For the text-containing cell, return its midpoint in [x, y] coordinate format. 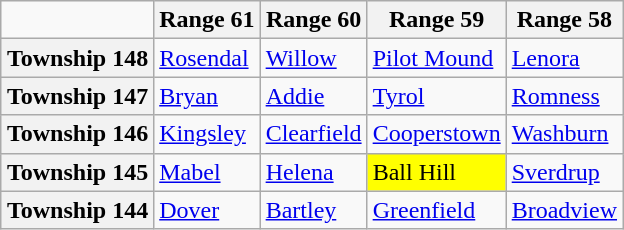
Township 145 [77, 172]
Lenora [564, 58]
Township 144 [77, 210]
Greenfield [436, 210]
Township 146 [77, 134]
Romness [564, 96]
Range 61 [207, 20]
Rosendal [207, 58]
Sverdrup [564, 172]
Ball Hill [436, 172]
Range 58 [564, 20]
Bryan [207, 96]
Willow [314, 58]
Broadview [564, 210]
Washburn [564, 134]
Cooperstown [436, 134]
Addie [314, 96]
Bartley [314, 210]
Tyrol [436, 96]
Helena [314, 172]
Pilot Mound [436, 58]
Kingsley [207, 134]
Dover [207, 210]
Clearfield [314, 134]
Township 148 [77, 58]
Mabel [207, 172]
Range 60 [314, 20]
Township 147 [77, 96]
Range 59 [436, 20]
